Provide the (x, y) coordinate of the cell's center where the given text is located.  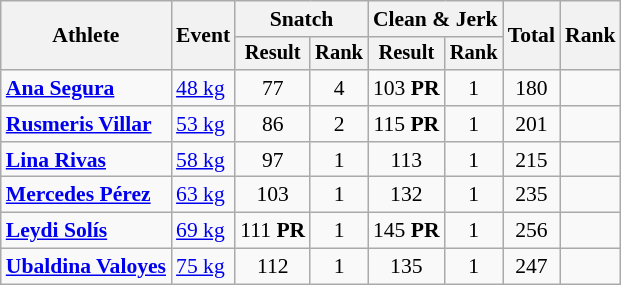
132 (406, 195)
69 kg (203, 231)
Athlete (86, 36)
97 (272, 160)
113 (406, 160)
Snatch (302, 19)
103 (272, 195)
180 (532, 88)
Leydi Solís (86, 231)
145 PR (406, 231)
115 PR (406, 124)
247 (532, 267)
Clean & Jerk (436, 19)
Event (203, 36)
48 kg (203, 88)
Lina Rivas (86, 160)
135 (406, 267)
Ana Segura (86, 88)
86 (272, 124)
58 kg (203, 160)
Rusmeris Villar (86, 124)
Ubaldina Valoyes (86, 267)
Mercedes Pérez (86, 195)
4 (339, 88)
2 (339, 124)
111 PR (272, 231)
235 (532, 195)
53 kg (203, 124)
Total (532, 36)
77 (272, 88)
63 kg (203, 195)
75 kg (203, 267)
103 PR (406, 88)
215 (532, 160)
201 (532, 124)
112 (272, 267)
256 (532, 231)
